Pinpoint the cell where the given text exists, returning its [X, Y] midpoint coordinate. 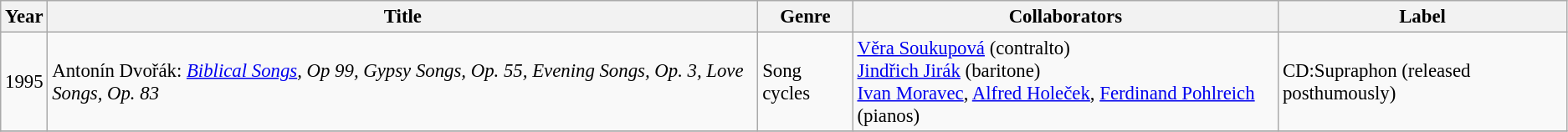
1995 [24, 82]
Věra Soukupová (contralto)Jindřich Jirák (baritone)Ivan Moravec, Alfred Holeček, Ferdinand Pohlreich (pianos) [1065, 82]
Genre [805, 17]
Title [403, 17]
Collaborators [1065, 17]
Antonín Dvořák: Biblical Songs, Op 99, Gypsy Songs, Op. 55, Evening Songs, Op. 3, Love Songs, Op. 83 [403, 82]
Song cycles [805, 82]
CD:Supraphon (released posthumously) [1422, 82]
Label [1422, 17]
Year [24, 17]
